Return the (X, Y) coordinate for the center point of the cell that contains the specified text.  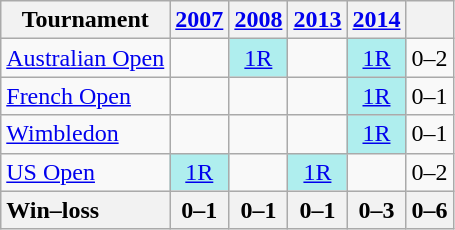
Tournament (86, 20)
0–6 (430, 210)
2013 (318, 20)
2008 (258, 20)
French Open (86, 96)
US Open (86, 172)
2014 (376, 20)
Win–loss (86, 210)
Wimbledon (86, 134)
0–3 (376, 210)
Australian Open (86, 58)
2007 (200, 20)
